Locate the cell with the specified text and output its (X, Y) center coordinate. 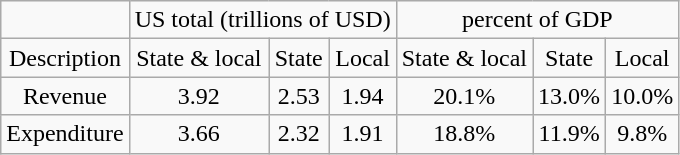
3.92 (198, 96)
13.0% (570, 96)
2.53 (299, 96)
11.9% (570, 134)
20.1% (464, 96)
18.8% (464, 134)
10.0% (642, 96)
Expenditure (65, 134)
US total (trillions of USD) (262, 20)
2.32 (299, 134)
Description (65, 58)
percent of GDP (537, 20)
3.66 (198, 134)
1.94 (362, 96)
1.91 (362, 134)
9.8% (642, 134)
Revenue (65, 96)
